For the text-containing cell, return its midpoint in [X, Y] coordinate format. 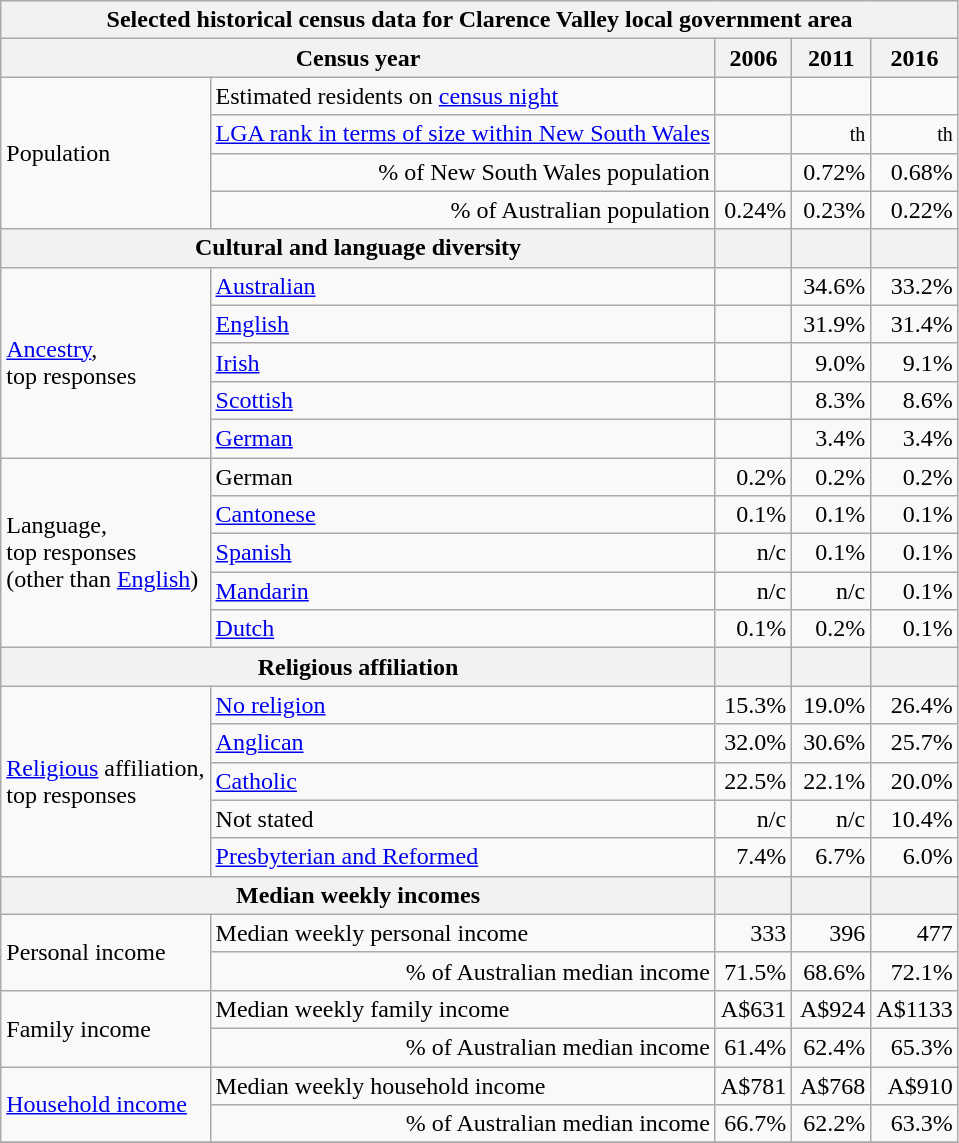
9.0% [832, 362]
0.23% [832, 210]
A$924 [832, 1009]
Religious affiliation [358, 667]
Scottish [462, 400]
Language,top responses(other than English) [106, 553]
62.2% [832, 1124]
20.0% [915, 781]
Catholic [462, 781]
8.3% [832, 400]
A$781 [753, 1085]
71.5% [753, 971]
Mandarin [462, 591]
Cantonese [462, 515]
2016 [915, 58]
63.3% [915, 1124]
6.7% [832, 857]
LGA rank in terms of size within New South Wales [462, 134]
25.7% [915, 743]
61.4% [753, 1047]
72.1% [915, 971]
Median weekly incomes [358, 895]
15.3% [753, 705]
19.0% [832, 705]
Personal income [106, 952]
2006 [753, 58]
22.1% [832, 781]
Anglican [462, 743]
Family income [106, 1028]
0.68% [915, 172]
% of Australian population [462, 210]
Irish [462, 362]
31.4% [915, 324]
Estimated residents on census night [462, 96]
No religion [462, 705]
22.5% [753, 781]
34.6% [832, 286]
Population [106, 153]
7.4% [753, 857]
0.22% [915, 210]
0.24% [753, 210]
Cultural and language diversity [358, 248]
Australian [462, 286]
English [462, 324]
68.6% [832, 971]
Median weekly family income [462, 1009]
Not stated [462, 819]
Spanish [462, 553]
A$1133 [915, 1009]
Ancestry,top responses [106, 362]
2011 [832, 58]
65.3% [915, 1047]
% of New South Wales population [462, 172]
396 [832, 933]
30.6% [832, 743]
6.0% [915, 857]
A$910 [915, 1085]
Household income [106, 1104]
32.0% [753, 743]
A$768 [832, 1085]
33.2% [915, 286]
Religious affiliation,top responses [106, 781]
Dutch [462, 629]
477 [915, 933]
10.4% [915, 819]
Selected historical census data for Clarence Valley local government area [480, 20]
Median weekly personal income [462, 933]
9.1% [915, 362]
0.72% [832, 172]
31.9% [832, 324]
26.4% [915, 705]
333 [753, 933]
Median weekly household income [462, 1085]
A$631 [753, 1009]
Census year [358, 58]
62.4% [832, 1047]
8.6% [915, 400]
Presbyterian and Reformed [462, 857]
66.7% [753, 1124]
